Determine the [x, y] coordinate at the center of the cell enclosing the given text.  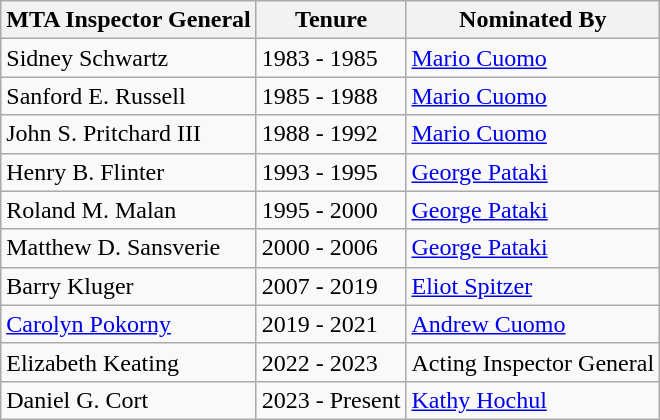
Andrew Cuomo [533, 324]
Henry B. Flinter [128, 172]
MTA Inspector General [128, 20]
Barry Kluger [128, 286]
2019 - 2021 [331, 324]
1983 - 1985 [331, 58]
1985 - 1988 [331, 96]
Tenure [331, 20]
Nominated By [533, 20]
Kathy Hochul [533, 400]
Roland M. Malan [128, 210]
Acting Inspector General [533, 362]
2007 - 2019 [331, 286]
1988 - 1992 [331, 134]
Matthew D. Sansverie [128, 248]
John S. Pritchard III [128, 134]
Carolyn Pokorny [128, 324]
2000 - 2006 [331, 248]
2023 - Present [331, 400]
Eliot Spitzer [533, 286]
1995 - 2000 [331, 210]
Sidney Schwartz [128, 58]
Elizabeth Keating [128, 362]
2022 - 2023 [331, 362]
Daniel G. Cort [128, 400]
Sanford E. Russell [128, 96]
1993 - 1995 [331, 172]
